Return the [x, y] coordinate for the center point of the cell that contains the specified text.  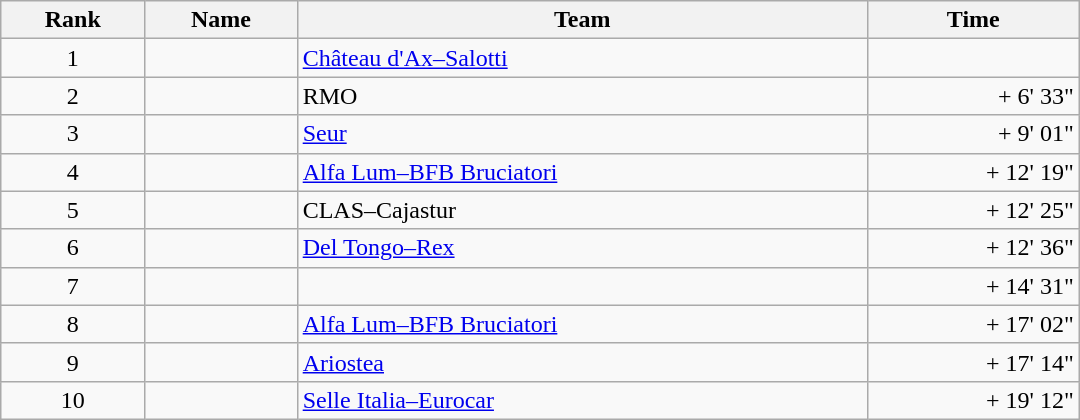
Château d'Ax–Salotti [582, 58]
1 [73, 58]
8 [73, 324]
3 [73, 134]
7 [73, 286]
+ 12' 36" [973, 248]
RMO [582, 96]
Ariostea [582, 362]
Rank [73, 20]
+ 12' 25" [973, 210]
+ 19' 12" [973, 400]
+ 9' 01" [973, 134]
+ 12' 19" [973, 172]
Name [221, 20]
Del Tongo–Rex [582, 248]
9 [73, 362]
10 [73, 400]
2 [73, 96]
4 [73, 172]
Team [582, 20]
+ 6' 33" [973, 96]
CLAS–Cajastur [582, 210]
Time [973, 20]
+ 17' 14" [973, 362]
5 [73, 210]
+ 17' 02" [973, 324]
+ 14' 31" [973, 286]
Selle Italia–Eurocar [582, 400]
Seur [582, 134]
6 [73, 248]
